Output the (X, Y) coordinate of the center of the cell containing the given text.  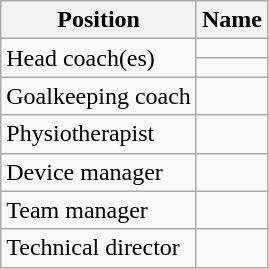
Name (232, 20)
Team manager (99, 210)
Device manager (99, 172)
Technical director (99, 248)
Position (99, 20)
Goalkeeping coach (99, 96)
Head coach(es) (99, 58)
Physiotherapist (99, 134)
